Provide the (x, y) coordinate of the cell's center where the given text is located.  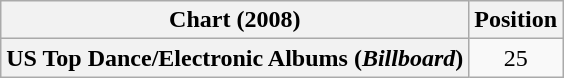
Chart (2008) (235, 20)
Position (516, 20)
25 (516, 58)
US Top Dance/Electronic Albums (Billboard) (235, 58)
